Provide the [X, Y] coordinate of the cell's center where the given text is located.  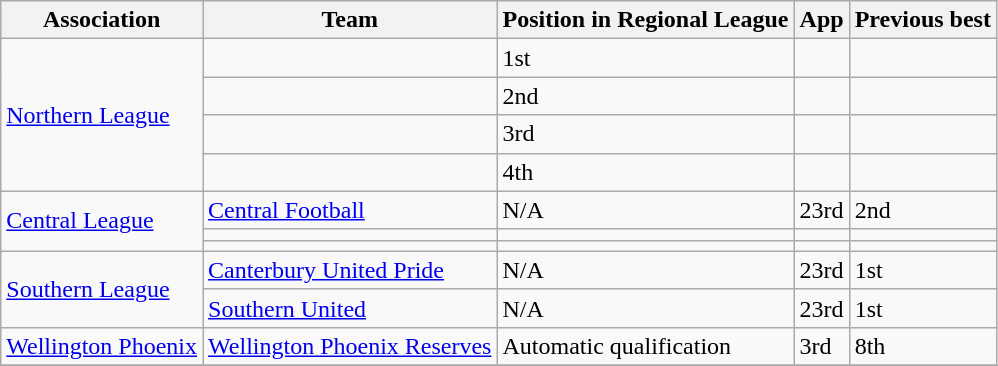
8th [922, 346]
App [822, 20]
Wellington Phoenix [102, 346]
Previous best [922, 20]
Automatic qualification [646, 346]
Central League [102, 221]
Central Football [350, 210]
Canterbury United Pride [350, 270]
Southern League [102, 289]
Association [102, 20]
Southern United [350, 308]
4th [646, 172]
Wellington Phoenix Reserves [350, 346]
Northern League [102, 115]
Position in Regional League [646, 20]
Team [350, 20]
